Determine the (X, Y) coordinate at the center of the cell enclosing the given text.  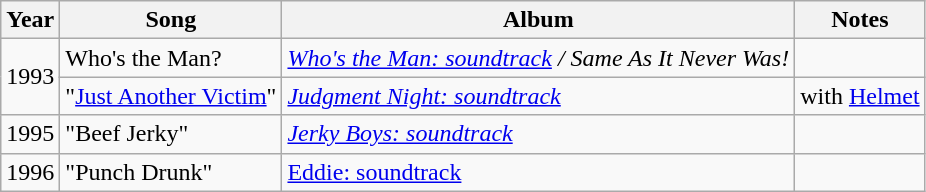
"Just Another Victim" (171, 96)
Judgment Night: soundtrack (538, 96)
Notes (860, 20)
1993 (30, 77)
Jerky Boys: soundtrack (538, 134)
"Punch Drunk" (171, 172)
Song (171, 20)
Album (538, 20)
Who's the Man? (171, 58)
with Helmet (860, 96)
1996 (30, 172)
"Beef Jerky" (171, 134)
1995 (30, 134)
Eddie: soundtrack (538, 172)
Year (30, 20)
Who's the Man: soundtrack / Same As It Never Was! (538, 58)
